Search for the cell housing the specified text and yield its (x, y) center coordinate. 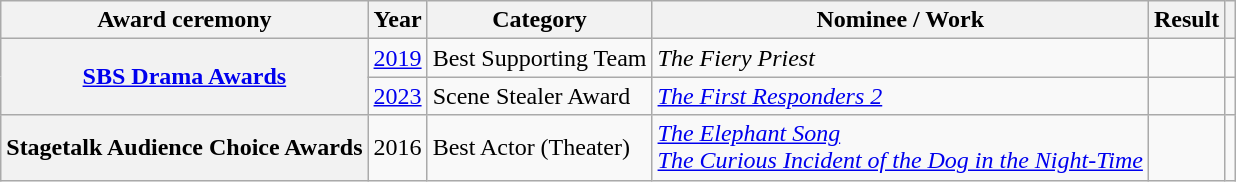
The Elephant SongThe Curious Incident of the Dog in the Night-Time (900, 148)
Scene Stealer Award (540, 96)
Stagetalk Audience Choice Awards (184, 148)
Category (540, 20)
2023 (398, 96)
Best Supporting Team (540, 58)
2019 (398, 58)
Year (398, 20)
Award ceremony (184, 20)
2016 (398, 148)
Nominee / Work (900, 20)
Result (1186, 20)
Best Actor (Theater) (540, 148)
SBS Drama Awards (184, 77)
The First Responders 2 (900, 96)
The Fiery Priest (900, 58)
